Scan for the cell matching the given text and deliver its [x, y] coordinate at center. 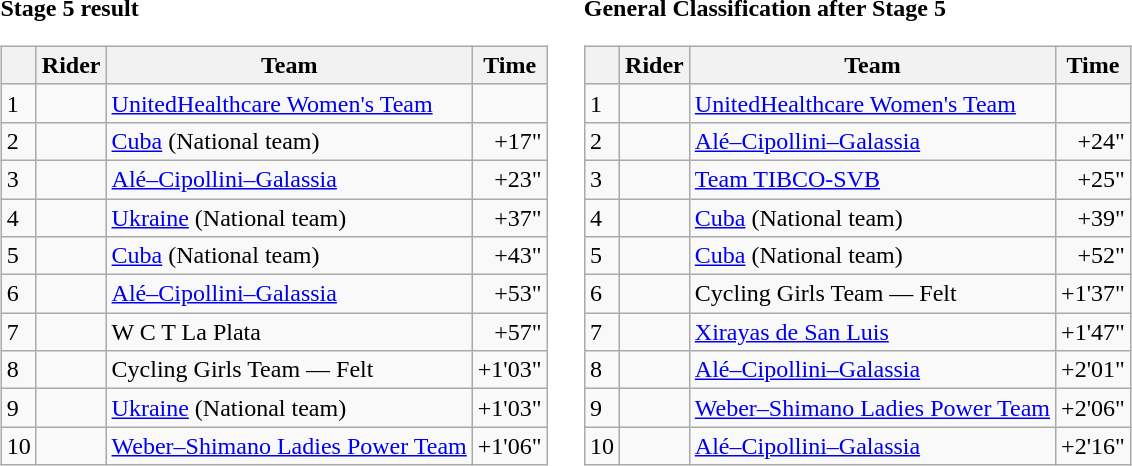
+1'47" [1094, 332]
+1'06" [510, 446]
+24" [1094, 141]
+57" [510, 332]
+17" [510, 141]
+2'01" [1094, 370]
+52" [1094, 256]
+1'37" [1094, 294]
Xirayas de San Luis [872, 332]
+2'06" [1094, 408]
+39" [1094, 217]
+2'16" [1094, 446]
Team TIBCO-SVB [872, 179]
+37" [510, 217]
W C T La Plata [289, 332]
+53" [510, 294]
+25" [1094, 179]
+43" [510, 256]
+23" [510, 179]
